Detect which cell encompasses the target text, then output its (X, Y) center coordinate. 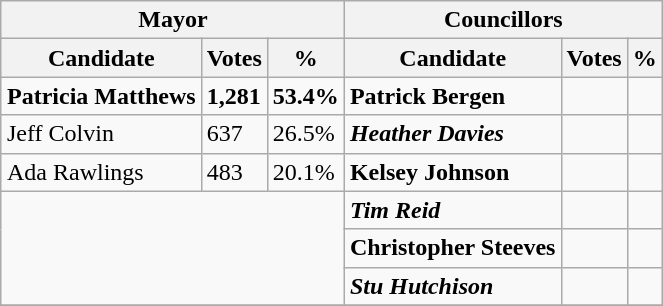
637 (234, 134)
Heather Davies (452, 134)
53.4% (306, 96)
Stu Hutchison (452, 286)
20.1% (306, 172)
Jeff Colvin (101, 134)
Tim Reid (452, 210)
Christopher Steeves (452, 248)
26.5% (306, 134)
Patricia Matthews (101, 96)
Councillors (503, 20)
Kelsey Johnson (452, 172)
Patrick Bergen (452, 96)
Ada Rawlings (101, 172)
483 (234, 172)
1,281 (234, 96)
Mayor (172, 20)
